Capture the cell that displays the provided text and extract its (X, Y) central coordinate. 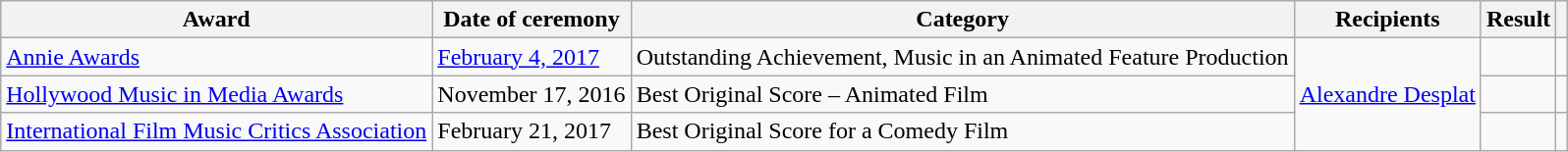
February 21, 2017 (532, 131)
Result (1518, 20)
Date of ceremony (532, 20)
Best Original Score for a Comedy Film (963, 131)
Category (963, 20)
February 4, 2017 (532, 57)
Alexandre Desplat (1387, 94)
Outstanding Achievement, Music in an Animated Feature Production (963, 57)
Award (216, 20)
International Film Music Critics Association (216, 131)
Hollywood Music in Media Awards (216, 94)
Annie Awards (216, 57)
November 17, 2016 (532, 94)
Best Original Score – Animated Film (963, 94)
Recipients (1387, 20)
